Extract the (X, Y) coordinate from the center of the cell holding the provided text.  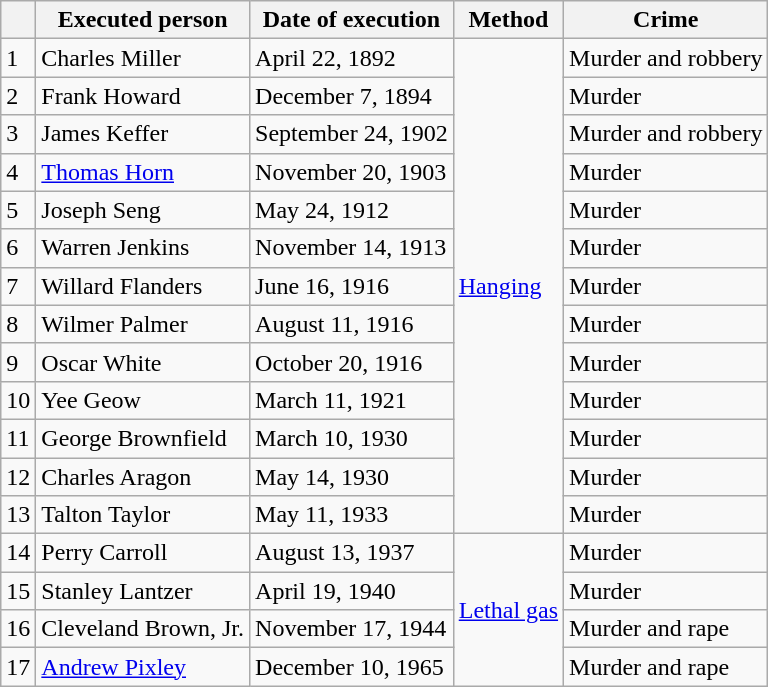
Hanging (508, 286)
May 11, 1933 (352, 515)
14 (18, 553)
August 13, 1937 (352, 553)
2 (18, 96)
8 (18, 324)
Thomas Horn (143, 172)
Date of execution (352, 20)
15 (18, 591)
Charles Miller (143, 58)
Crime (666, 20)
November 17, 1944 (352, 629)
10 (18, 400)
6 (18, 248)
12 (18, 477)
December 10, 1965 (352, 667)
June 16, 1916 (352, 286)
March 10, 1930 (352, 438)
17 (18, 667)
August 11, 1916 (352, 324)
7 (18, 286)
Willard Flanders (143, 286)
Yee Geow (143, 400)
Perry Carroll (143, 553)
Andrew Pixley (143, 667)
16 (18, 629)
George Brownfield (143, 438)
March 11, 1921 (352, 400)
November 20, 1903 (352, 172)
Stanley Lantzer (143, 591)
October 20, 1916 (352, 362)
James Keffer (143, 134)
April 22, 1892 (352, 58)
Frank Howard (143, 96)
September 24, 1902 (352, 134)
Joseph Seng (143, 210)
Lethal gas (508, 610)
Executed person (143, 20)
Oscar White (143, 362)
Warren Jenkins (143, 248)
Talton Taylor (143, 515)
Wilmer Palmer (143, 324)
November 14, 1913 (352, 248)
Charles Aragon (143, 477)
May 24, 1912 (352, 210)
9 (18, 362)
11 (18, 438)
Cleveland Brown, Jr. (143, 629)
3 (18, 134)
Method (508, 20)
5 (18, 210)
1 (18, 58)
April 19, 1940 (352, 591)
May 14, 1930 (352, 477)
4 (18, 172)
13 (18, 515)
December 7, 1894 (352, 96)
